Detect which cell encompasses the target text, then output its (X, Y) center coordinate. 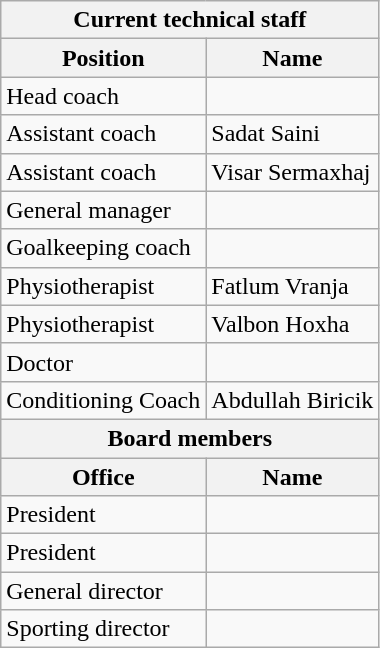
Position (104, 58)
Current technical staff (190, 20)
Sadat Saini (292, 134)
Abdullah Biricik (292, 400)
Conditioning Coach (104, 400)
General manager (104, 210)
Visar Sermaxhaj (292, 172)
Head coach (104, 96)
Valbon Hoxha (292, 324)
Office (104, 477)
Board members (190, 438)
Fatlum Vranja (292, 286)
Doctor (104, 362)
General director (104, 591)
Goalkeeping coach (104, 248)
Sporting director (104, 629)
